Determine the [X, Y] coordinate at the center of the cell enclosing the given text.  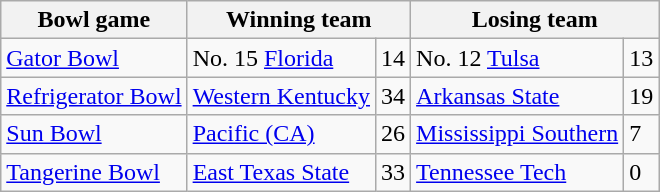
Bowl game [94, 20]
East Texas State [281, 172]
34 [394, 96]
7 [642, 134]
Sun Bowl [94, 134]
14 [394, 58]
0 [642, 172]
Tangerine Bowl [94, 172]
33 [394, 172]
Losing team [535, 20]
Pacific (CA) [281, 134]
Refrigerator Bowl [94, 96]
26 [394, 134]
Western Kentucky [281, 96]
19 [642, 96]
Arkansas State [518, 96]
No. 12 Tulsa [518, 58]
No. 15 Florida [281, 58]
Winning team [298, 20]
Mississippi Southern [518, 134]
Tennessee Tech [518, 172]
13 [642, 58]
Gator Bowl [94, 58]
